Capture the cell that displays the provided text and extract its (x, y) central coordinate. 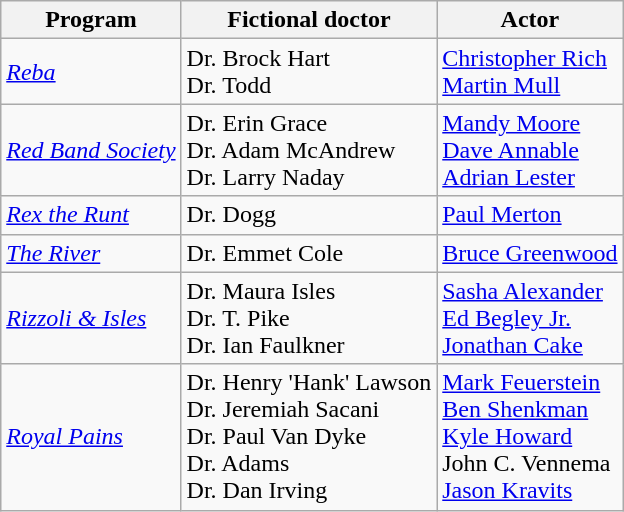
Sasha AlexanderEd Begley Jr.Jonathan Cake (530, 318)
Royal Pains (91, 437)
Dr. Dogg (309, 215)
Dr. Maura IslesDr. T. PikeDr. Ian Faulkner (309, 318)
Dr. Emmet Cole (309, 253)
Reba (91, 72)
Program (91, 20)
Dr. Brock HartDr. Todd (309, 72)
Dr. Erin GraceDr. Adam McAndrewDr. Larry Naday (309, 150)
Fictional doctor (309, 20)
Paul Merton (530, 215)
Red Band Society (91, 150)
The River (91, 253)
Mandy MooreDave AnnableAdrian Lester (530, 150)
Dr. Henry 'Hank' LawsonDr. Jeremiah SacaniDr. Paul Van DykeDr. AdamsDr. Dan Irving (309, 437)
Rex the Runt (91, 215)
Bruce Greenwood (530, 253)
Christopher RichMartin Mull (530, 72)
Mark FeuersteinBen ShenkmanKyle HowardJohn C. VennemaJason Kravits (530, 437)
Rizzoli & Isles (91, 318)
Actor (530, 20)
